Search for the cell housing the specified text and yield its [x, y] center coordinate. 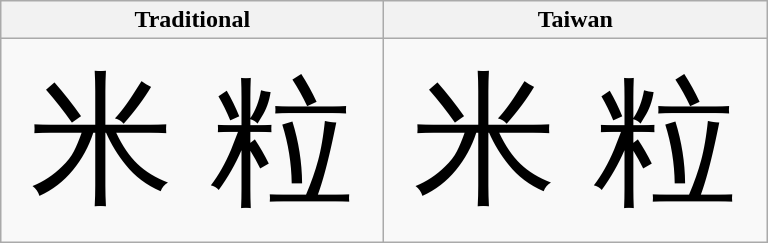
Traditional [192, 20]
Taiwan [576, 20]
